Capture the cell that displays the provided text and extract its [X, Y] central coordinate. 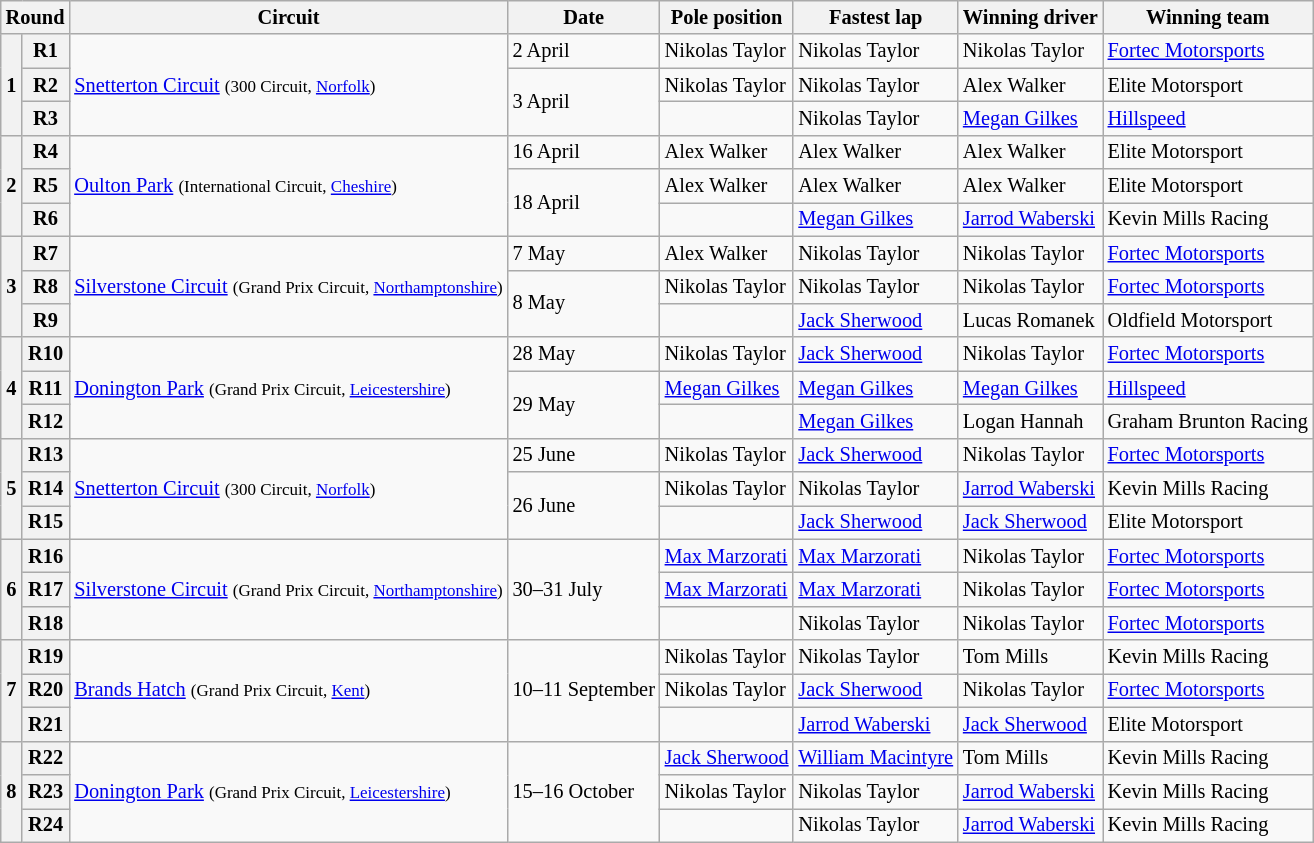
10–11 September [584, 690]
2 [12, 186]
Date [584, 17]
William Macintyre [876, 758]
3 April [584, 102]
R12 [46, 421]
30–31 July [584, 590]
29 May [584, 404]
R17 [46, 589]
R20 [46, 690]
R9 [46, 320]
Logan Hannah [1030, 421]
R21 [46, 724]
2 April [584, 51]
Brands Hatch (Grand Prix Circuit, Kent) [288, 690]
7 May [584, 253]
18 April [584, 202]
R14 [46, 489]
8 [12, 792]
5 [12, 488]
28 May [584, 354]
R11 [46, 388]
Winning driver [1030, 17]
6 [12, 590]
R13 [46, 455]
R10 [46, 354]
Fastest lap [876, 17]
Round [36, 17]
4 [12, 388]
Pole position [727, 17]
16 April [584, 152]
8 May [584, 304]
R8 [46, 287]
Graham Brunton Racing [1208, 421]
R6 [46, 219]
25 June [584, 455]
R7 [46, 253]
R24 [46, 825]
3 [12, 286]
R1 [46, 51]
7 [12, 690]
15–16 October [584, 792]
Circuit [288, 17]
R19 [46, 657]
Winning team [1208, 17]
R22 [46, 758]
R2 [46, 85]
1 [12, 84]
R3 [46, 118]
R15 [46, 522]
R4 [46, 152]
R5 [46, 186]
Oulton Park (International Circuit, Cheshire) [288, 186]
R23 [46, 791]
R16 [46, 556]
Lucas Romanek [1030, 320]
R18 [46, 623]
26 June [584, 506]
Oldfield Motorsport [1208, 320]
